Pinpoint the cell where the given text exists, returning its (x, y) midpoint coordinate. 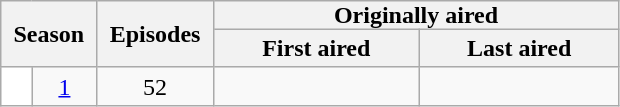
Episodes (155, 34)
First aired (316, 48)
Originally aired (416, 15)
Last aired (518, 48)
1 (64, 86)
Season (49, 34)
52 (155, 86)
